Extract the [X, Y] coordinate from the center of the cell holding the provided text.  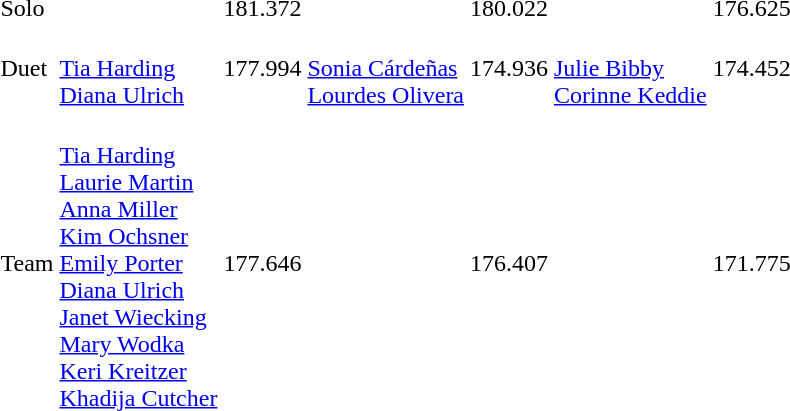
Sonia CárdeñasLourdes Olivera [386, 68]
Tia HardingDiana Ulrich [138, 68]
174.936 [510, 68]
Julie BibbyCorinne Keddie [631, 68]
177.994 [262, 68]
